Extract the (X, Y) coordinate from the center of the cell holding the provided text.  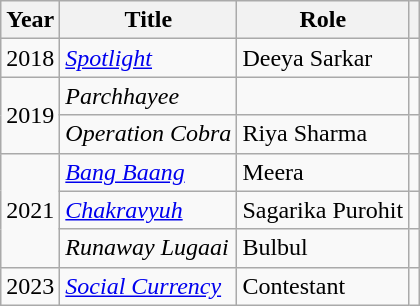
Title (148, 20)
Spotlight (148, 58)
Runaway Lugaai (148, 248)
Social Currency (148, 286)
Bulbul (323, 248)
Deeya Sarkar (323, 58)
2021 (30, 210)
2023 (30, 286)
Riya Sharma (323, 134)
Year (30, 20)
Bang Baang (148, 172)
Chakravyuh (148, 210)
Contestant (323, 286)
Operation Cobra (148, 134)
Role (323, 20)
2018 (30, 58)
Parchhayee (148, 96)
Meera (323, 172)
Sagarika Purohit (323, 210)
2019 (30, 115)
